Return the [X, Y] coordinate for the center point of the cell that contains the specified text.  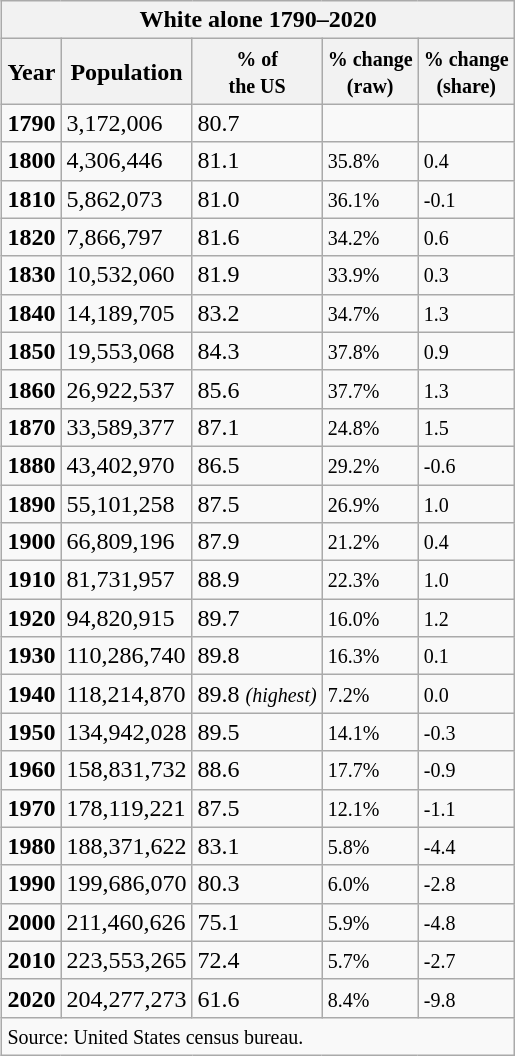
1890 [32, 503]
0.1 [466, 656]
34.2% [370, 237]
223,553,265 [126, 960]
94,820,915 [126, 618]
36.1% [370, 199]
0.0 [466, 694]
1.5 [466, 427]
29.2% [370, 465]
81,731,957 [126, 580]
14.1% [370, 732]
1860 [32, 389]
211,460,626 [126, 922]
% change(share) [466, 72]
204,277,273 [126, 998]
1810 [32, 199]
-4.8 [466, 922]
84.3 [257, 351]
1950 [32, 732]
87.9 [257, 542]
1930 [32, 656]
10,532,060 [126, 275]
0.6 [466, 237]
White alone 1790–2020 [258, 20]
1880 [32, 465]
72.4 [257, 960]
7.2% [370, 694]
16.0% [370, 618]
88.6 [257, 770]
% change(raw) [370, 72]
-9.8 [466, 998]
1980 [32, 846]
-4.4 [466, 846]
1990 [32, 884]
83.1 [257, 846]
61.6 [257, 998]
134,942,028 [126, 732]
89.5 [257, 732]
12.1% [370, 808]
81.6 [257, 237]
89.8 [257, 656]
-2.8 [466, 884]
Source: United States census bureau. [258, 1036]
55,101,258 [126, 503]
24.8% [370, 427]
110,286,740 [126, 656]
16.3% [370, 656]
80.3 [257, 884]
5.8% [370, 846]
8.4% [370, 998]
37.7% [370, 389]
5.7% [370, 960]
3,172,006 [126, 123]
34.7% [370, 313]
1800 [32, 161]
22.3% [370, 580]
% ofthe US [257, 72]
85.6 [257, 389]
0.9 [466, 351]
1900 [32, 542]
Population [126, 72]
1870 [32, 427]
1820 [32, 237]
-0.9 [466, 770]
17.7% [370, 770]
118,214,870 [126, 694]
1790 [32, 123]
86.5 [257, 465]
2010 [32, 960]
88.9 [257, 580]
81.0 [257, 199]
75.1 [257, 922]
1830 [32, 275]
1910 [32, 580]
-0.6 [466, 465]
199,686,070 [126, 884]
35.8% [370, 161]
89.7 [257, 618]
81.9 [257, 275]
1920 [32, 618]
178,119,221 [126, 808]
1.2 [466, 618]
1850 [32, 351]
188,371,622 [126, 846]
6.0% [370, 884]
5,862,073 [126, 199]
1970 [32, 808]
87.1 [257, 427]
26,922,537 [126, 389]
21.2% [370, 542]
2020 [32, 998]
-0.3 [466, 732]
Year [32, 72]
89.8 (highest) [257, 694]
37.8% [370, 351]
83.2 [257, 313]
43,402,970 [126, 465]
158,831,732 [126, 770]
-2.7 [466, 960]
1960 [32, 770]
0.3 [466, 275]
80.7 [257, 123]
33.9% [370, 275]
-1.1 [466, 808]
-0.1 [466, 199]
1940 [32, 694]
5.9% [370, 922]
4,306,446 [126, 161]
66,809,196 [126, 542]
14,189,705 [126, 313]
33,589,377 [126, 427]
81.1 [257, 161]
1840 [32, 313]
2000 [32, 922]
7,866,797 [126, 237]
19,553,068 [126, 351]
26.9% [370, 503]
